Output the [x, y] coordinate of the center of the cell containing the given text.  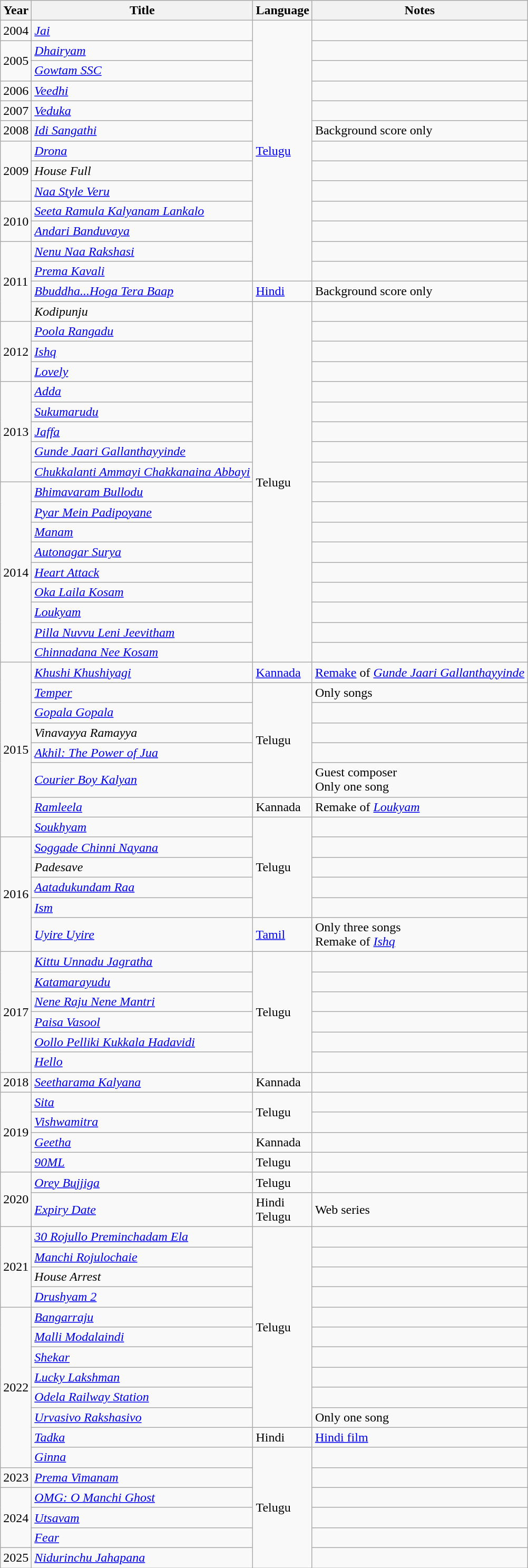
2005 [16, 61]
Dhairyam [142, 51]
2021 [16, 1267]
Guest composerOnly one song [419, 780]
2006 [16, 91]
Chukkalanti Ammayi Chakkanaina Abbayi [142, 472]
Padesave [142, 867]
Chinnadana Nee Kosam [142, 652]
Soggade Chinni Nayana [142, 847]
Only one song [419, 1417]
Vinavayya Ramayya [142, 733]
Soukhyam [142, 827]
Sita [142, 1102]
Khushi Khushiyagi [142, 673]
OMG: O Manchi Ghost [142, 1497]
Gopala Gopala [142, 713]
Nidurinchu Jahapana [142, 1557]
Kittu Unnadu Jagratha [142, 962]
2007 [16, 111]
Courier Boy Kalyan [142, 780]
2004 [16, 31]
Bangarraju [142, 1317]
Pilla Nuvvu Leni Jeevitham [142, 632]
Katamarayudu [142, 982]
Seetharama Kalyana [142, 1082]
Sukumarudu [142, 412]
Jai [142, 31]
Nene Raju Nene Mantri [142, 1002]
Year [16, 11]
Temper [142, 693]
Orey Bujjiga [142, 1182]
Bhimavaram Bullodu [142, 492]
Malli Modalaindi [142, 1337]
Prema Vimanam [142, 1477]
Seeta Ramula Kalyanam Lankalo [142, 211]
Geetha [142, 1142]
2012 [16, 352]
Loukyam [142, 612]
Remake of Loukyam [419, 807]
Notes [419, 11]
2019 [16, 1132]
Prema Kavali [142, 271]
2022 [16, 1387]
Autonagar Surya [142, 552]
2009 [16, 171]
Manchi Rojulochaie [142, 1257]
2014 [16, 572]
Oka Laila Kosam [142, 592]
Web series [419, 1209]
2016 [16, 894]
2015 [16, 750]
Lucky Lakshman [142, 1377]
Andari Banduvaya [142, 231]
2024 [16, 1517]
Drushyam 2 [142, 1297]
Title [142, 11]
Idi Sangathi [142, 131]
Fear [142, 1537]
2013 [16, 432]
Paisa Vasool [142, 1022]
2017 [16, 1012]
Hindi film [419, 1437]
Akhil: The Power of Jua [142, 753]
Naa Style Veru [142, 191]
House Full [142, 171]
Bbuddha...Hoga Tera Baap [142, 291]
Gunde Jaari Gallanthayyinde [142, 452]
Uyire Uyire [142, 935]
Only three songsRemake of Ishq [419, 935]
2010 [16, 221]
Shekar [142, 1357]
Nenu Naa Rakshasi [142, 251]
Language [282, 11]
Utsavam [142, 1517]
Vishwamitra [142, 1122]
2025 [16, 1557]
Ginna [142, 1457]
Manam [142, 532]
Ishq [142, 352]
Veedhi [142, 91]
Hello [142, 1062]
Aatadukundam Raa [142, 887]
Kodipunju [142, 311]
2020 [16, 1200]
Tamil [282, 935]
Odela Railway Station [142, 1397]
Ism [142, 907]
2011 [16, 281]
2008 [16, 131]
HindiTelugu [282, 1209]
Oollo Pelliki Kukkala Hadavidi [142, 1042]
2018 [16, 1082]
House Arrest [142, 1277]
90ML [142, 1162]
Urvasivo Rakshasivo [142, 1417]
Ramleela [142, 807]
Heart Attack [142, 572]
Drona [142, 151]
Adda [142, 392]
Remake of Gunde Jaari Gallanthayyinde [419, 673]
Lovely [142, 372]
Expiry Date [142, 1209]
Veduka [142, 111]
Jaffa [142, 432]
Poola Rangadu [142, 332]
Only songs [419, 693]
30 Rojullo Preminchadam Ela [142, 1236]
Gowtam SSC [142, 71]
2023 [16, 1477]
Tadka [142, 1437]
Pyar Mein Padipoyane [142, 512]
